Return [x, y] of the center of cell containing provided text 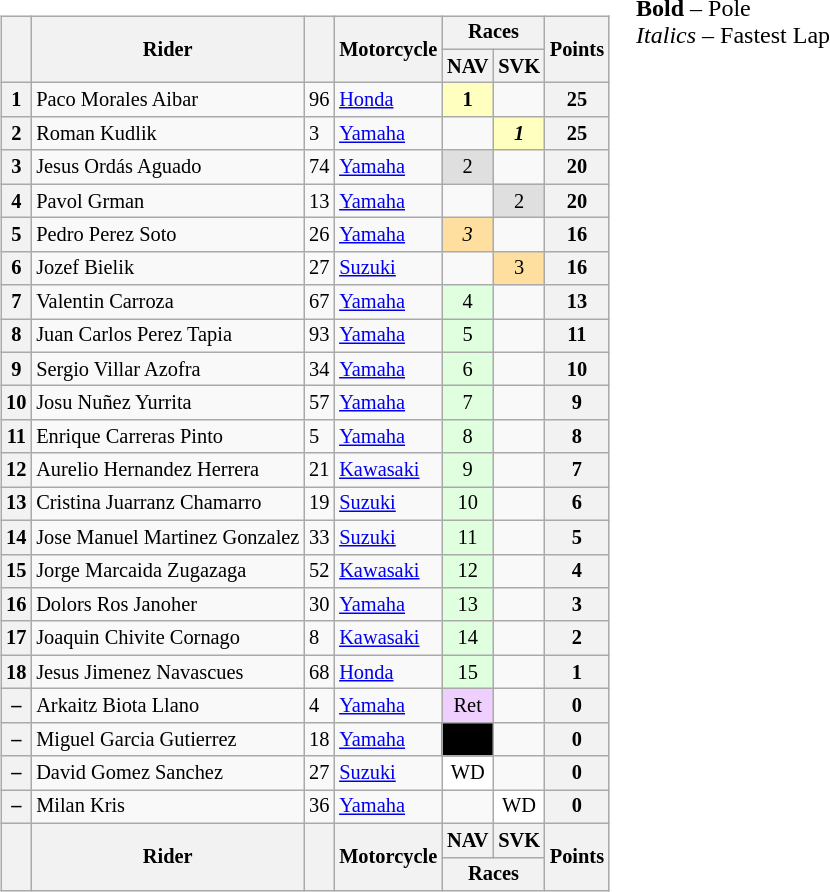
Aurelio Hernandez Herrera [168, 470]
Valentin Carroza [168, 302]
36 [319, 807]
Jorge Marcaida Zugazaga [168, 571]
Ret [468, 706]
Jesus Ordás Aguado [168, 167]
57 [319, 403]
52 [319, 571]
Enrique Carreras Pinto [168, 437]
17 [16, 638]
68 [319, 672]
Dolors Ros Janoher [168, 605]
93 [319, 336]
Cristina Juarranz Chamarro [168, 504]
Miguel Garcia Gutierrez [168, 739]
Pedro Perez Soto [168, 235]
21 [319, 470]
33 [319, 537]
Milan Kris [168, 807]
19 [319, 504]
26 [319, 235]
Jesus Jimenez Navascues [168, 672]
Pavol Grman [168, 201]
DSQ [468, 739]
Arkaitz Biota Llano [168, 706]
Jose Manuel Martinez Gonzalez [168, 537]
74 [319, 167]
Joaquin Chivite Cornago [168, 638]
Juan Carlos Perez Tapia [168, 336]
Josu Nuñez Yurrita [168, 403]
Paco Morales Aibar [168, 100]
Sergio Villar Azofra [168, 369]
Roman Kudlik [168, 134]
67 [319, 302]
30 [319, 605]
96 [319, 100]
Jozef Bielik [168, 268]
David Gomez Sanchez [168, 773]
34 [319, 369]
